Find where the given text appears and provide that cell's center as (x, y) coordinate. 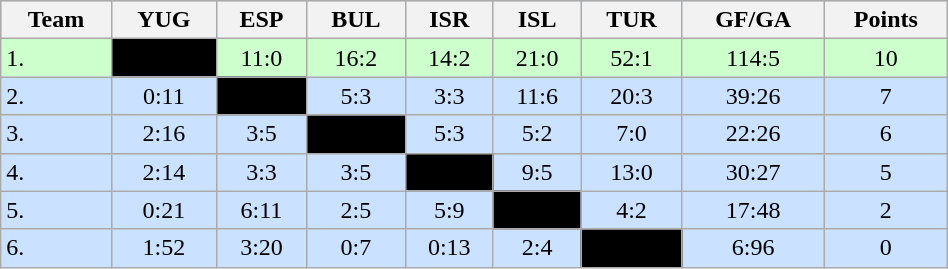
0:13 (449, 248)
Team (56, 20)
11:0 (261, 58)
5:9 (449, 210)
9:5 (537, 172)
17:48 (753, 210)
7:0 (632, 134)
10 (886, 58)
16:2 (356, 58)
TUR (632, 20)
0 (886, 248)
2:16 (164, 134)
5 (886, 172)
5:2 (537, 134)
2. (56, 96)
39:26 (753, 96)
ESP (261, 20)
0:21 (164, 210)
Points (886, 20)
YUG (164, 20)
0:7 (356, 248)
11:6 (537, 96)
2:5 (356, 210)
ISR (449, 20)
13:0 (632, 172)
20:3 (632, 96)
2:14 (164, 172)
0:11 (164, 96)
4. (56, 172)
ISL (537, 20)
5. (56, 210)
6:11 (261, 210)
1. (56, 58)
3:20 (261, 248)
30:27 (753, 172)
114:5 (753, 58)
21:0 (537, 58)
GF/GA (753, 20)
3. (56, 134)
6 (886, 134)
2 (886, 210)
BUL (356, 20)
52:1 (632, 58)
6:96 (753, 248)
1:52 (164, 248)
7 (886, 96)
4:2 (632, 210)
22:26 (753, 134)
14:2 (449, 58)
6. (56, 248)
2:4 (537, 248)
